Scan for the cell matching the given text and deliver its (X, Y) coordinate at center. 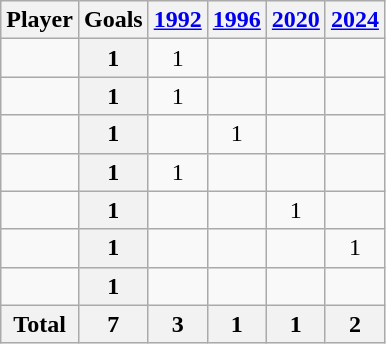
3 (178, 324)
7 (113, 324)
2020 (296, 20)
Goals (113, 20)
1996 (236, 20)
2 (354, 324)
2024 (354, 20)
1992 (178, 20)
Player (40, 20)
Total (40, 324)
